Return the (X, Y) coordinate for the center point of the cell that contains the specified text.  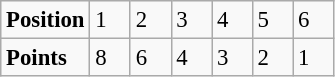
Points (46, 58)
5 (272, 20)
Position (46, 20)
8 (110, 58)
